Extract the [X, Y] coordinate from the center of the cell holding the provided text.  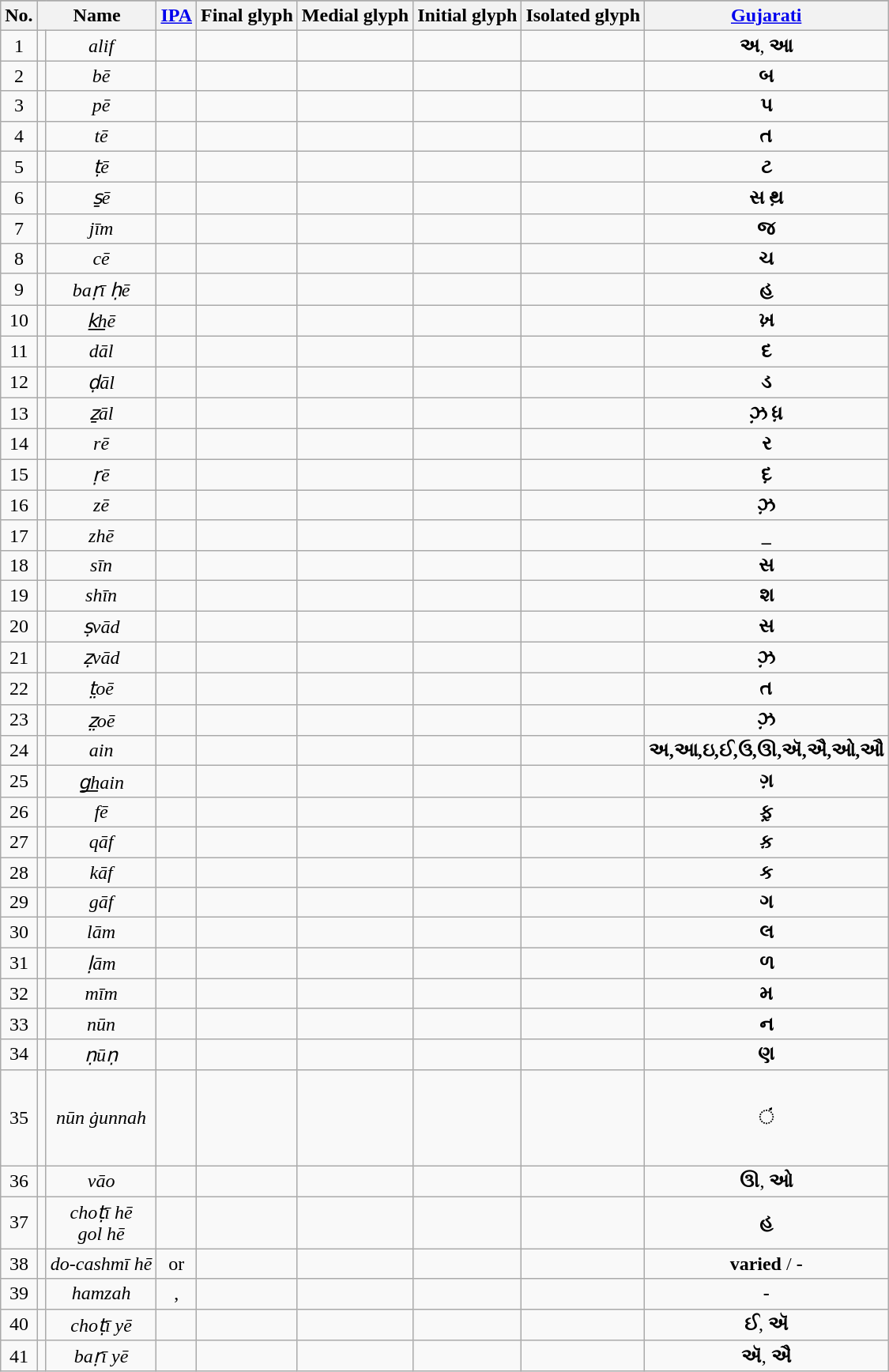
18 [19, 565]
41 [19, 1356]
19 [19, 595]
Initial glyph [468, 16]
13 [19, 413]
22 [19, 689]
Gujarati [767, 16]
ડ [767, 383]
ચ [767, 258]
7 [19, 228]
14 [19, 444]
અ,આ,ઇ,ઈ,ઉ,ઊ,ઍ,ઐ,ઓ,ઔ [767, 751]
do-cashmī hē [101, 1264]
ટ [767, 167]
અ, આ [767, 46]
16 [19, 505]
fē [101, 812]
ẕāl [101, 413]
1 [19, 46]
મ [767, 993]
mīm [101, 993]
zē [101, 505]
ઈ, ઍ [767, 1325]
24 [19, 751]
3 [19, 106]
rē [101, 444]
baṛī yē [101, 1356]
બ [767, 76]
ફ઼ [767, 812]
ક [767, 872]
Name [96, 16]
sīn [101, 565]
20 [19, 626]
26 [19, 812]
ન [767, 1023]
2 [19, 76]
ર [767, 444]
5 [19, 167]
_ [767, 535]
ṇūṇ [101, 1054]
34 [19, 1054]
- [767, 1294]
s̱ē [101, 198]
choṭī yē [101, 1325]
ં [767, 1118]
bē [101, 76]
No. [19, 16]
9 [19, 289]
પ [767, 106]
Final glyph [247, 16]
nūn [101, 1023]
ગ઼ [767, 782]
Isolated glyph [583, 16]
ખ઼ [767, 321]
Medial glyph [355, 16]
, [177, 1294]
pē [101, 106]
25 [19, 782]
23 [19, 720]
31 [19, 963]
t̤oē [101, 689]
ḷām [101, 963]
39 [19, 1294]
દ઼ [767, 475]
33 [19, 1023]
28 [19, 872]
ઍ, ઐ [767, 1356]
સ થ઼ [767, 198]
જ [767, 228]
4 [19, 136]
30 [19, 933]
kāf [101, 872]
alif [101, 46]
11 [19, 351]
લ [767, 933]
zhē [101, 535]
ṣvād [101, 626]
17 [19, 535]
8 [19, 258]
ṛē [101, 475]
ẓvād [101, 658]
tē [101, 136]
12 [19, 383]
35 [19, 1118]
varied / - [767, 1264]
37 [19, 1223]
vāo [101, 1181]
29 [19, 903]
ઝ઼ ધ઼ [767, 413]
શ [767, 595]
ḍāl [101, 383]
jīm [101, 228]
dāl [101, 351]
or [177, 1264]
40 [19, 1325]
lām [101, 933]
ળ [767, 963]
ain [101, 751]
IPA [177, 16]
ઊ, ઓ [767, 1181]
baṛī ḥē [101, 289]
ગ [767, 903]
hamzah [101, 1294]
6 [19, 198]
દ [767, 351]
ṭē [101, 167]
38 [19, 1264]
qāf [101, 842]
ક઼ [767, 842]
k͟hē [101, 321]
shīn [101, 595]
36 [19, 1181]
15 [19, 475]
g͟hain [101, 782]
choṭī hēgol hē [101, 1223]
nūn ġunnah [101, 1118]
cē [101, 258]
32 [19, 993]
z̤oē [101, 720]
gāf [101, 903]
27 [19, 842]
10 [19, 321]
ણ [767, 1054]
21 [19, 658]
